For the text-containing cell, return its midpoint in (x, y) coordinate format. 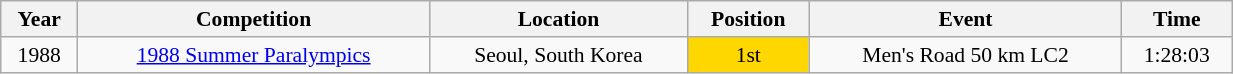
Time (1177, 19)
1988 Summer Paralympics (254, 55)
Year (40, 19)
Position (748, 19)
Location (559, 19)
1988 (40, 55)
Event (966, 19)
1:28:03 (1177, 55)
Men's Road 50 km LC2 (966, 55)
1st (748, 55)
Seoul, South Korea (559, 55)
Competition (254, 19)
